Search for the cell housing the specified text and yield its [x, y] center coordinate. 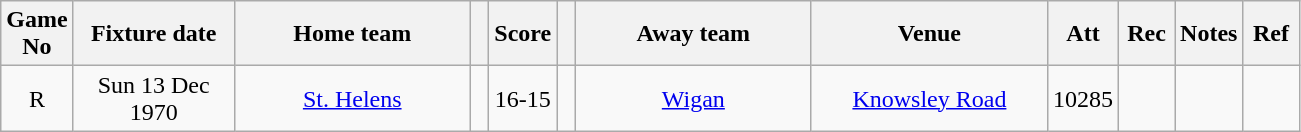
Knowsley Road [929, 98]
Home team [352, 34]
R [37, 98]
Fixture date [154, 34]
Wigan [693, 98]
Rec [1147, 34]
Sun 13 Dec 1970 [154, 98]
Away team [693, 34]
Venue [929, 34]
16-15 [523, 98]
Score [523, 34]
Game No [37, 34]
Att [1082, 34]
10285 [1082, 98]
St. Helens [352, 98]
Notes [1209, 34]
Ref [1271, 34]
